Scan for the cell matching the given text and deliver its (x, y) coordinate at center. 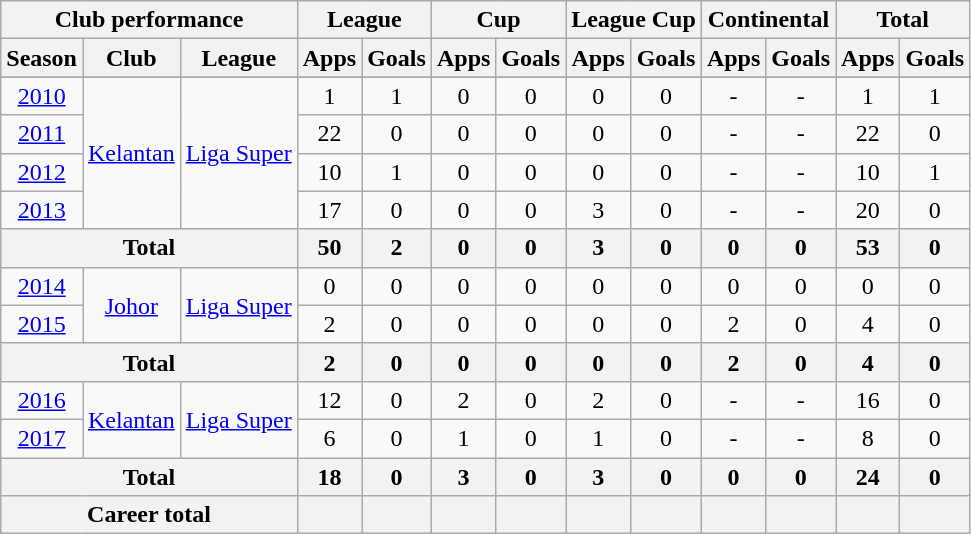
2010 (42, 96)
53 (868, 248)
2017 (42, 438)
Cup (498, 20)
Johor (131, 305)
2014 (42, 286)
2013 (42, 210)
Club (131, 58)
2016 (42, 400)
6 (329, 438)
16 (868, 400)
League Cup (634, 20)
18 (329, 477)
50 (329, 248)
24 (868, 477)
2012 (42, 172)
17 (329, 210)
20 (868, 210)
8 (868, 438)
Club performance (149, 20)
2015 (42, 324)
Continental (768, 20)
2011 (42, 134)
12 (329, 400)
Career total (149, 515)
Season (42, 58)
